Return the (x, y) coordinate for the center point of the cell that contains the specified text.  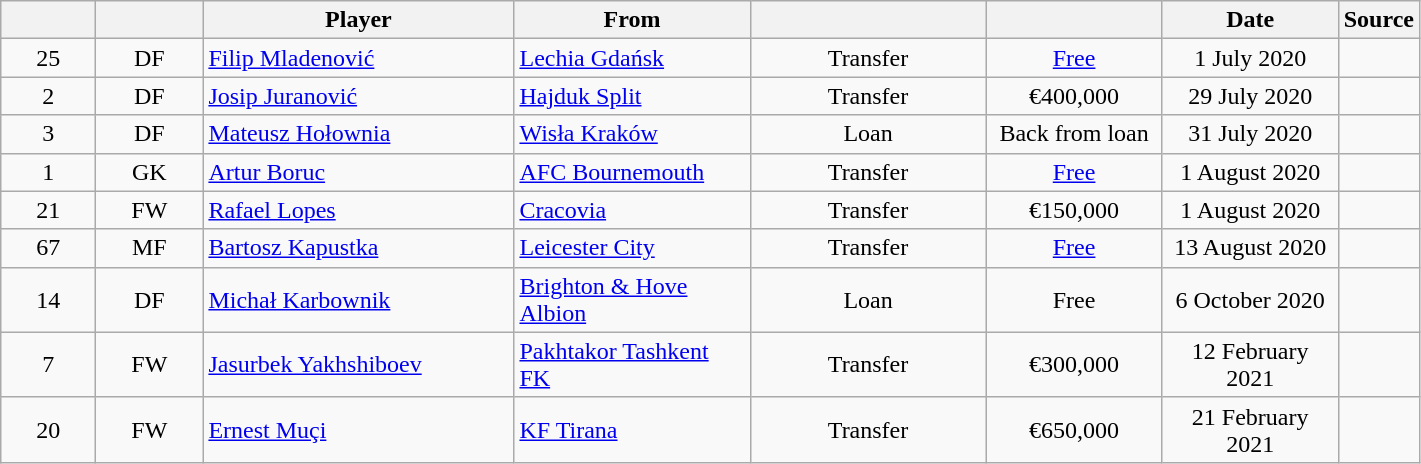
2 (48, 96)
Player (358, 20)
Michał Karbownik (358, 300)
€650,000 (1074, 430)
20 (48, 430)
Leicester City (632, 248)
25 (48, 58)
Back from loan (1074, 134)
Lechia Gdańsk (632, 58)
Rafael Lopes (358, 210)
Bartosz Kapustka (358, 248)
29 July 2020 (1250, 96)
MF (150, 248)
7 (48, 364)
1 July 2020 (1250, 58)
Jasurbek Yakhshiboev (358, 364)
€150,000 (1074, 210)
KF Tirana (632, 430)
31 July 2020 (1250, 134)
Filip Mladenović (358, 58)
Wisła Kraków (632, 134)
From (632, 20)
Source (1378, 20)
21 (48, 210)
Hajduk Split (632, 96)
3 (48, 134)
Brighton & Hove Albion (632, 300)
1 (48, 172)
Ernest Muçi (358, 430)
6 October 2020 (1250, 300)
AFC Bournemouth (632, 172)
Cracovia (632, 210)
€400,000 (1074, 96)
Josip Juranović (358, 96)
Mateusz Hołownia (358, 134)
Date (1250, 20)
€300,000 (1074, 364)
13 August 2020 (1250, 248)
14 (48, 300)
12 February 2021 (1250, 364)
67 (48, 248)
21 February 2021 (1250, 430)
Artur Boruc (358, 172)
Pakhtakor Tashkent FK (632, 364)
GK (150, 172)
